Detect which cell encompasses the target text, then output its (X, Y) center coordinate. 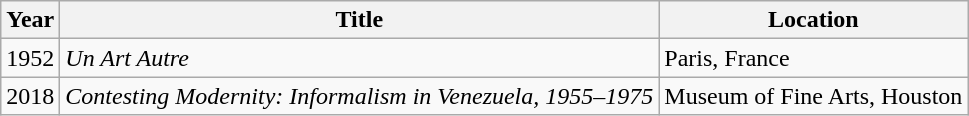
Title (360, 20)
Un Art Autre (360, 58)
1952 (30, 58)
Location (814, 20)
Museum of Fine Arts, Houston (814, 96)
2018 (30, 96)
Year (30, 20)
Paris, France (814, 58)
Contesting Modernity: Informalism in Venezuela, 1955–1975 (360, 96)
